Output the (X, Y) coordinate of the center of the cell containing the given text.  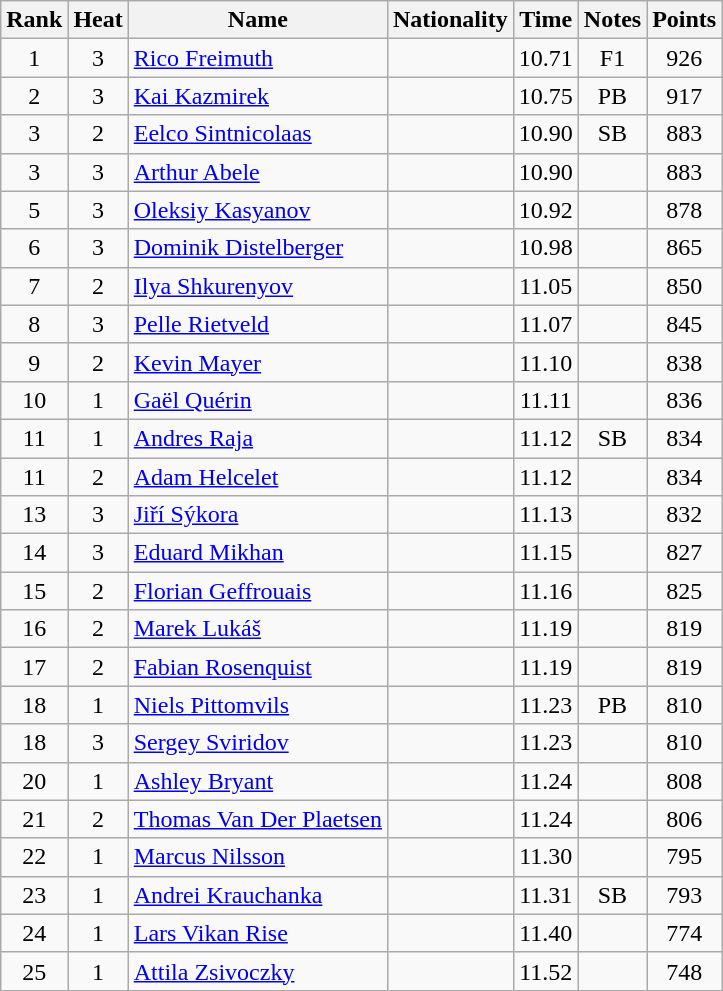
7 (34, 286)
13 (34, 515)
Name (258, 20)
Gaël Quérin (258, 400)
10 (34, 400)
11.30 (546, 857)
10.75 (546, 96)
Adam Helcelet (258, 477)
825 (684, 591)
16 (34, 629)
Lars Vikan Rise (258, 933)
Rico Freimuth (258, 58)
Nationality (450, 20)
Andres Raja (258, 438)
Dominik Distelberger (258, 248)
Ilya Shkurenyov (258, 286)
Attila Zsivoczky (258, 971)
832 (684, 515)
838 (684, 362)
24 (34, 933)
11.16 (546, 591)
878 (684, 210)
11.15 (546, 553)
11.40 (546, 933)
17 (34, 667)
Oleksiy Kasyanov (258, 210)
F1 (612, 58)
Sergey Sviridov (258, 743)
11.07 (546, 324)
14 (34, 553)
Andrei Krauchanka (258, 895)
5 (34, 210)
926 (684, 58)
Florian Geffrouais (258, 591)
Time (546, 20)
845 (684, 324)
Heat (98, 20)
836 (684, 400)
11.31 (546, 895)
Marcus Nilsson (258, 857)
23 (34, 895)
Kai Kazmirek (258, 96)
9 (34, 362)
8 (34, 324)
Notes (612, 20)
808 (684, 781)
748 (684, 971)
774 (684, 933)
850 (684, 286)
Kevin Mayer (258, 362)
793 (684, 895)
10.98 (546, 248)
15 (34, 591)
25 (34, 971)
Arthur Abele (258, 172)
Eduard Mikhan (258, 553)
11.13 (546, 515)
20 (34, 781)
11.10 (546, 362)
806 (684, 819)
917 (684, 96)
21 (34, 819)
Jiří Sýkora (258, 515)
6 (34, 248)
Thomas Van Der Plaetsen (258, 819)
11.05 (546, 286)
10.71 (546, 58)
11.11 (546, 400)
Rank (34, 20)
865 (684, 248)
10.92 (546, 210)
827 (684, 553)
Ashley Bryant (258, 781)
11.52 (546, 971)
Niels Pittomvils (258, 705)
Eelco Sintnicolaas (258, 134)
Pelle Rietveld (258, 324)
Fabian Rosenquist (258, 667)
795 (684, 857)
Marek Lukáš (258, 629)
Points (684, 20)
22 (34, 857)
